Output the (X, Y) coordinate of the center of the cell containing the given text.  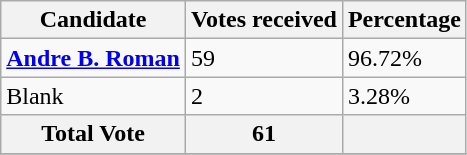
Candidate (94, 20)
Blank (94, 96)
96.72% (404, 58)
2 (264, 96)
Percentage (404, 20)
Votes received (264, 20)
Andre B. Roman (94, 58)
3.28% (404, 96)
Total Vote (94, 134)
59 (264, 58)
61 (264, 134)
